From the cell containing the given text, extract its center point as [x, y] coordinate. 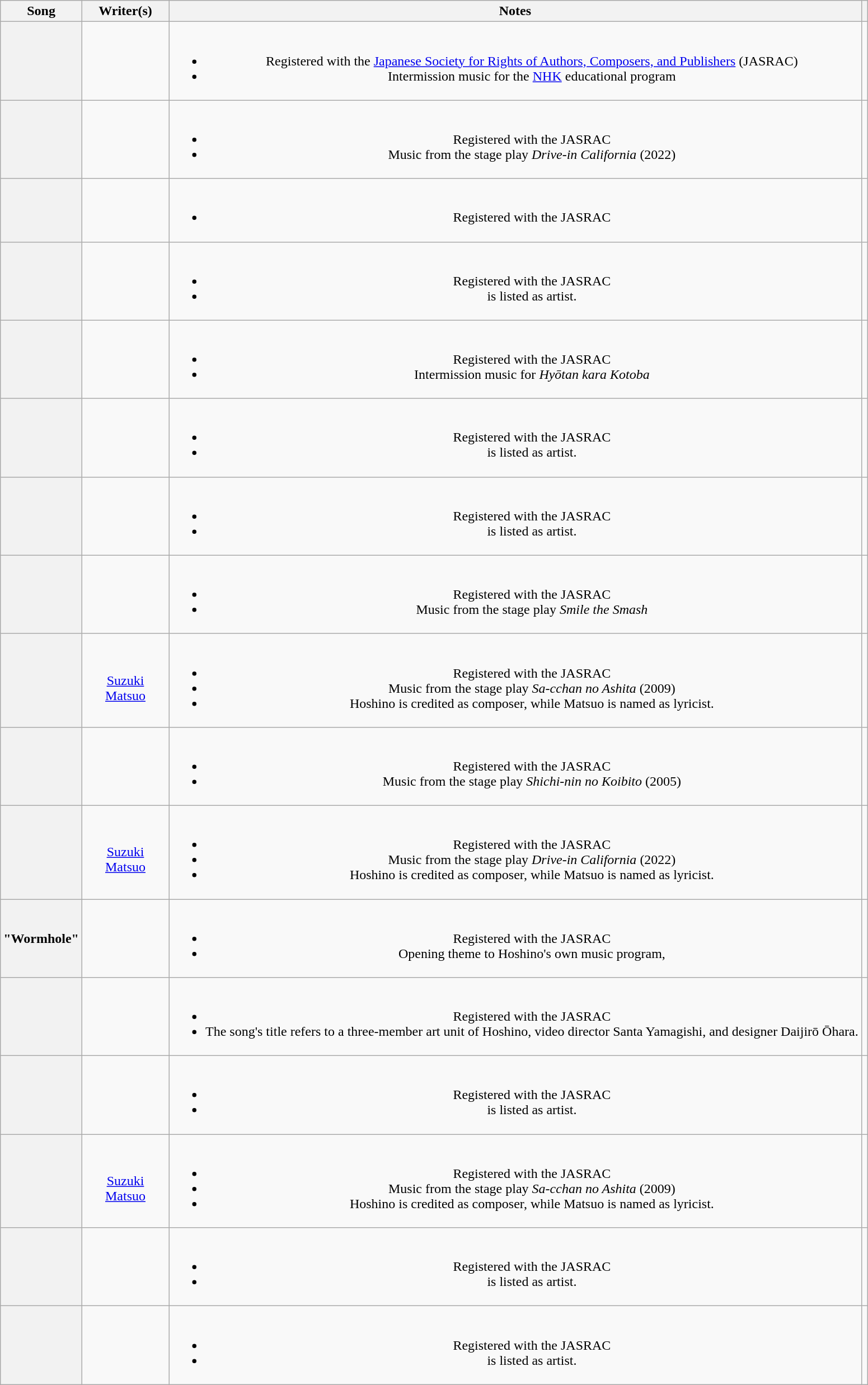
Registered with the JASRACMusic from the stage play Drive-in California (2022) [515, 139]
"Wormhole" [41, 938]
Registered with the JASRACMusic from the stage play Smile the Smash [515, 594]
Notes [515, 11]
Writer(s) [125, 11]
Registered with the JASRACOpening theme to Hoshino's own music program, [515, 938]
Registered with the JASRACMusic from the stage play Drive-in California (2022)Hoshino is credited as composer, while Matsuo is named as lyricist. [515, 852]
Registered with the JASRACThe song's title refers to a three-member art unit of Hoshino, video director Santa Yamagishi, and designer Daijirō Ōhara. [515, 1017]
Registered with the JASRACIntermission music for Hyōtan kara Kotoba [515, 359]
Registered with the JASRAC [515, 210]
Registered with the Japanese Society for Rights of Authors, Composers, and Publishers (JASRAC)Intermission music for the NHK educational program [515, 61]
Song [41, 11]
Registered with the JASRACMusic from the stage play Shichi-nin no Koibito (2005) [515, 766]
